Capture the cell that displays the provided text and extract its [x, y] central coordinate. 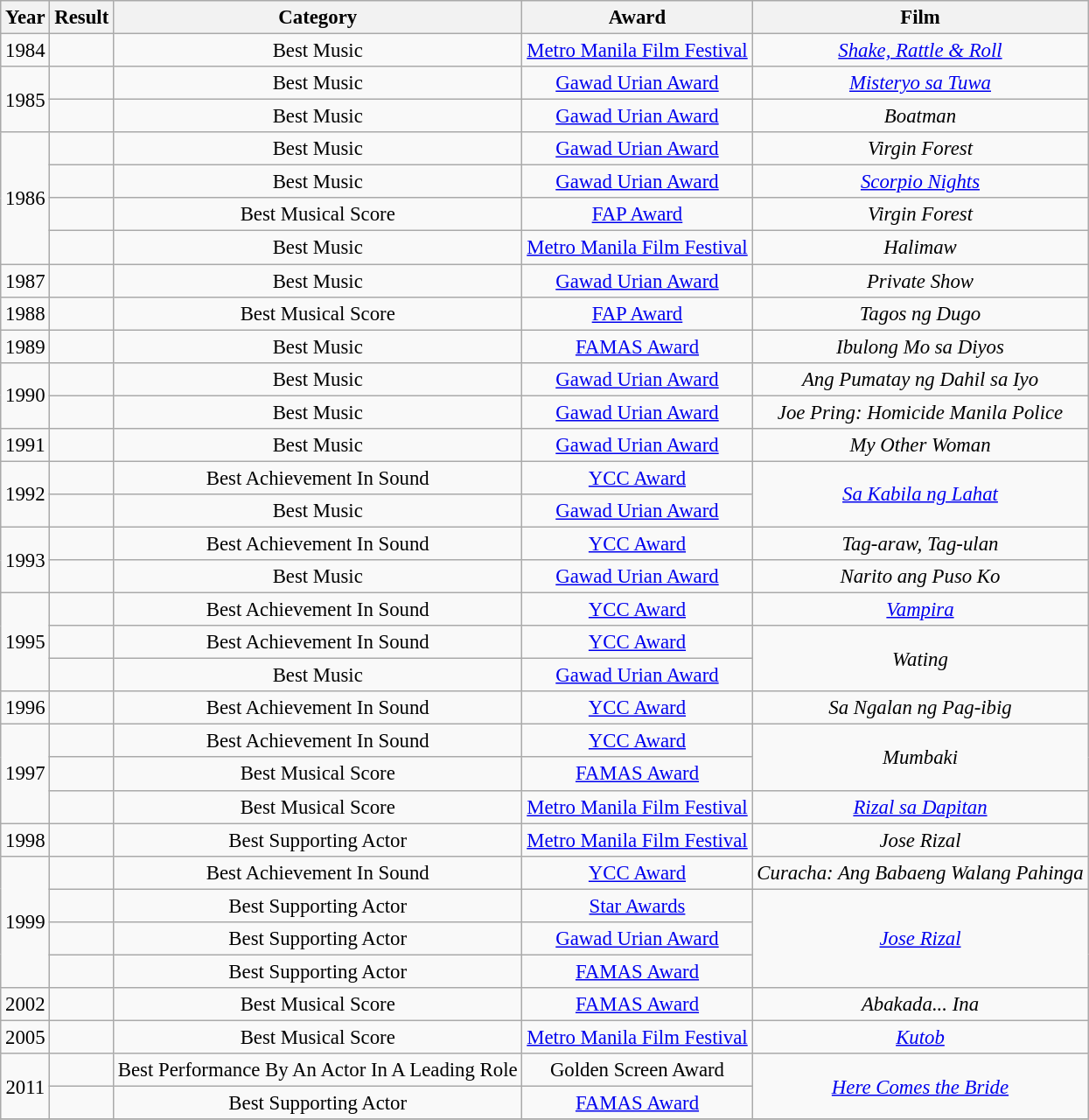
1985 [25, 100]
Misteryo sa Tuwa [920, 83]
Ibulong Mo sa Diyos [920, 346]
1995 [25, 642]
Sa Kabila ng Lahat [920, 493]
1997 [25, 773]
Rizal sa Dapitan [920, 807]
Here Comes the Bride [920, 1087]
Category [318, 17]
Kutob [920, 1037]
Sa Ngalan ng Pag-ibig [920, 708]
Curacha: Ang Babaeng Walang Pahinga [920, 872]
1990 [25, 395]
Joe Pring: Homicide Manila Police [920, 412]
Film [920, 17]
Narito ang Puso Ko [920, 577]
Golden Screen Award [637, 1070]
Best Performance By An Actor In A Leading Role [318, 1070]
Abakada... Ina [920, 1004]
Mumbaki [920, 758]
Ang Pumatay ng Dahil sa Iyo [920, 379]
1984 [25, 51]
Result [82, 17]
1999 [25, 921]
Tag-araw, Tag-ulan [920, 543]
1996 [25, 708]
1998 [25, 840]
2005 [25, 1037]
1992 [25, 493]
Award [637, 17]
Boatman [920, 116]
1986 [25, 198]
Wating [920, 658]
1993 [25, 560]
Tagos ng Dugo [920, 313]
1988 [25, 313]
2011 [25, 1087]
Shake, Rattle & Roll [920, 51]
My Other Woman [920, 445]
Star Awards [637, 906]
Private Show [920, 281]
Vampira [920, 610]
1989 [25, 346]
1987 [25, 281]
1991 [25, 445]
Scorpio Nights [920, 182]
Year [25, 17]
Halimaw [920, 248]
2002 [25, 1004]
